For the text-containing cell, return its midpoint in [X, Y] coordinate format. 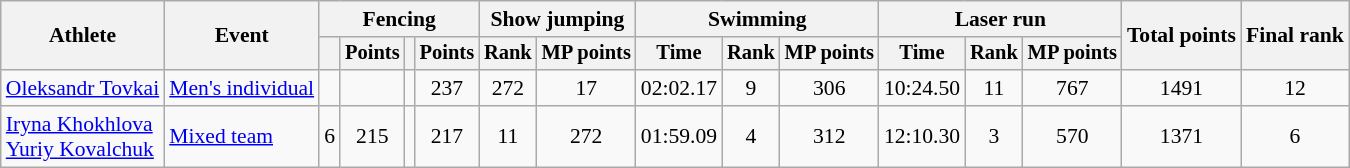
Mixed team [242, 136]
Athlete [83, 36]
Show jumping [558, 19]
3 [994, 136]
Final rank [1295, 36]
570 [1072, 136]
Total points [1182, 36]
Men's individual [242, 88]
306 [830, 88]
312 [830, 136]
4 [751, 136]
215 [372, 136]
Iryna KhokhlovaYuriy Kovalchuk [83, 136]
12 [1295, 88]
Oleksandr Tovkai [83, 88]
17 [586, 88]
237 [447, 88]
767 [1072, 88]
02:02.17 [679, 88]
1491 [1182, 88]
Swimming [758, 19]
Laser run [1000, 19]
1371 [1182, 136]
10:24.50 [922, 88]
Fencing [399, 19]
01:59.09 [679, 136]
9 [751, 88]
Event [242, 36]
217 [447, 136]
12:10.30 [922, 136]
